Locate the cell with the specified text and output its [X, Y] center coordinate. 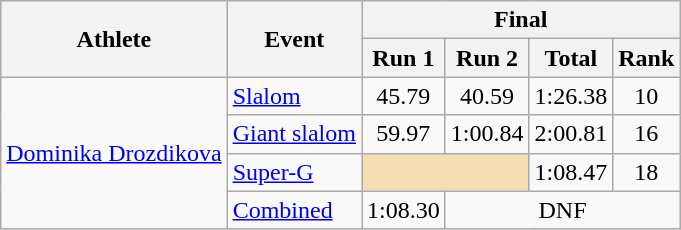
16 [646, 134]
Athlete [114, 39]
Combined [294, 210]
DNF [562, 210]
Dominika Drozdikova [114, 153]
1:08.30 [404, 210]
Final [521, 20]
Run 1 [404, 58]
1:00.84 [487, 134]
40.59 [487, 96]
1:08.47 [571, 172]
1:26.38 [571, 96]
18 [646, 172]
59.97 [404, 134]
Run 2 [487, 58]
Rank [646, 58]
Total [571, 58]
Super-G [294, 172]
10 [646, 96]
45.79 [404, 96]
Slalom [294, 96]
Event [294, 39]
Giant slalom [294, 134]
2:00.81 [571, 134]
